Capture the cell that displays the provided text and extract its (x, y) central coordinate. 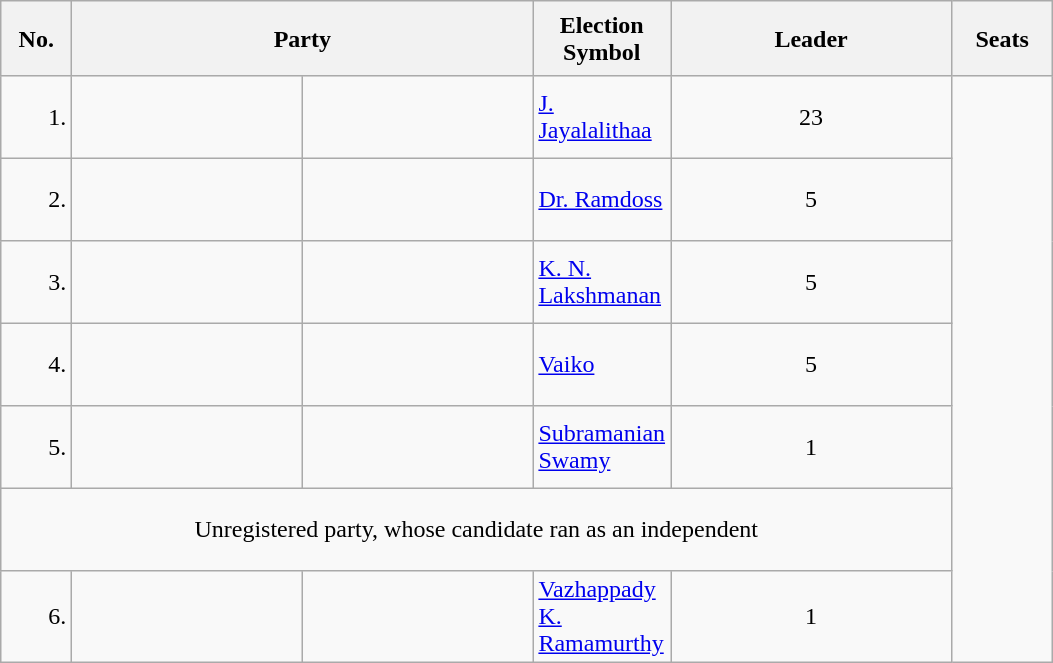
Vaiko (602, 364)
6. (36, 617)
23 (812, 117)
Dr. Ramdoss (602, 199)
Election Symbol (602, 38)
J. Jayalalithaa (602, 117)
No. (36, 38)
5. (36, 447)
3. (36, 282)
Unregistered party, whose candidate ran as an independent (476, 529)
1. (36, 117)
Vazhappady K. Ramamurthy (602, 617)
4. (36, 364)
Leader (812, 38)
Seats (1002, 38)
Subramanian Swamy (602, 447)
Party (302, 38)
K. N. Lakshmanan (602, 282)
2. (36, 199)
